Find where the given text appears and provide that cell's center as (X, Y) coordinate. 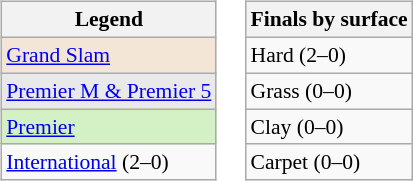
Carpet (0–0) (328, 162)
Grand Slam (108, 55)
Finals by surface (328, 20)
Premier (108, 127)
Premier M & Premier 5 (108, 91)
Hard (2–0) (328, 55)
Grass (0–0) (328, 91)
International (2–0) (108, 162)
Clay (0–0) (328, 127)
Legend (108, 20)
